Provide the (X, Y) coordinate of the cell's center where the given text is located.  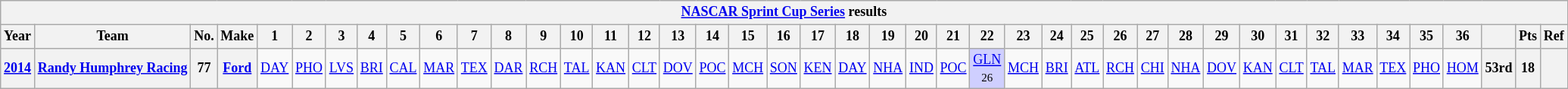
20 (922, 37)
36 (1463, 37)
ATL (1087, 68)
28 (1186, 37)
17 (818, 37)
7 (474, 37)
22 (987, 37)
53rd (1499, 68)
6 (439, 37)
27 (1152, 37)
Ford (238, 68)
32 (1323, 37)
CAL (403, 68)
9 (544, 37)
12 (644, 37)
31 (1292, 37)
GLN26 (987, 68)
Ref (1554, 37)
24 (1057, 37)
4 (371, 37)
10 (577, 37)
26 (1121, 37)
LVS (341, 68)
34 (1393, 37)
8 (509, 37)
Randy Humphrey Racing (112, 68)
1 (275, 37)
2 (309, 37)
IND (922, 68)
Team (112, 37)
77 (204, 68)
25 (1087, 37)
DAR (509, 68)
11 (611, 37)
19 (888, 37)
SON (783, 68)
2014 (18, 68)
KEN (818, 68)
14 (712, 37)
15 (748, 37)
Year (18, 37)
Pts (1528, 37)
30 (1258, 37)
No. (204, 37)
16 (783, 37)
3 (341, 37)
HOM (1463, 68)
23 (1024, 37)
5 (403, 37)
13 (678, 37)
29 (1222, 37)
35 (1426, 37)
Make (238, 37)
33 (1358, 37)
21 (953, 37)
CHI (1152, 68)
NASCAR Sprint Cup Series results (784, 12)
